Capture the cell that displays the provided text and extract its (X, Y) central coordinate. 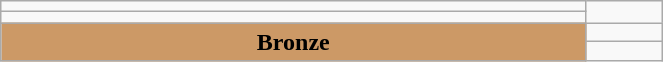
Bronze (294, 42)
